Return the (X, Y) coordinate for the center point of the cell that contains the specified text.  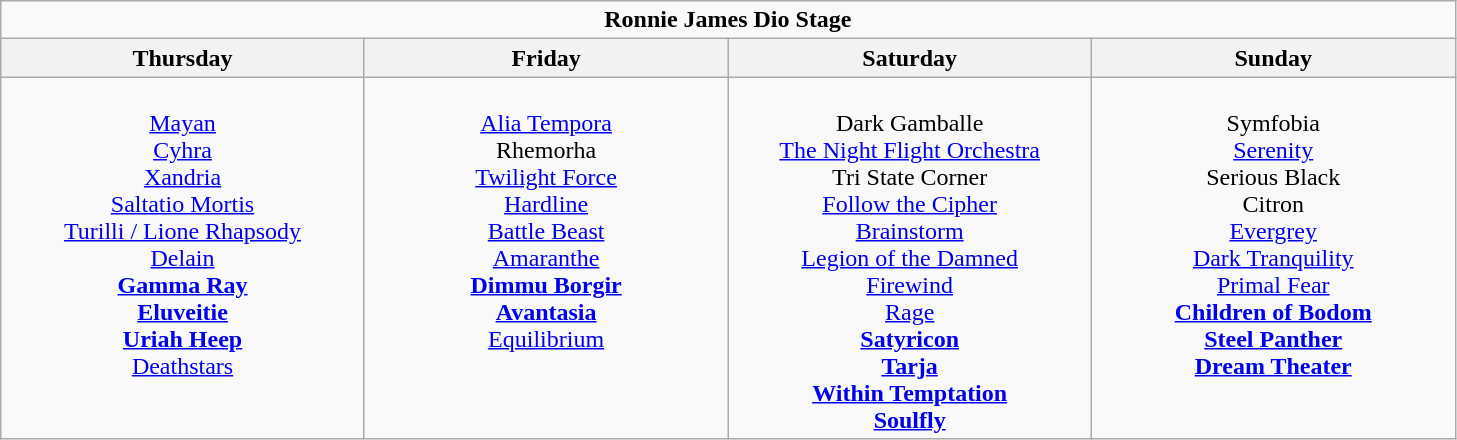
Saturday (910, 58)
Alia Tempora Rhemorha Twilight Force Hardline Battle Beast Amaranthe Dimmu Borgir Avantasia Equilibrium (546, 258)
Symfobia Serenity Serious Black Citron Evergrey Dark Tranquility Primal Fear Children of Bodom Steel Panther Dream Theater (1273, 258)
Mayan Cyhra Xandria Saltatio Mortis Turilli / Lione Rhapsody Delain Gamma Ray Eluveitie Uriah Heep Deathstars (183, 258)
Friday (546, 58)
Sunday (1273, 58)
Ronnie James Dio Stage (728, 20)
Thursday (183, 58)
